Extract the [x, y] coordinate from the center of the cell holding the provided text.  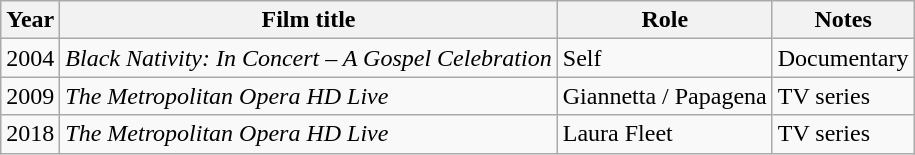
Black Nativity: In Concert – A Gospel Celebration [308, 58]
Film title [308, 20]
2009 [30, 96]
Laura Fleet [664, 134]
2004 [30, 58]
Giannetta / Papagena [664, 96]
Year [30, 20]
Documentary [843, 58]
Role [664, 20]
Notes [843, 20]
Self [664, 58]
2018 [30, 134]
